Return the (X, Y) coordinate for the center point of the cell that contains the specified text.  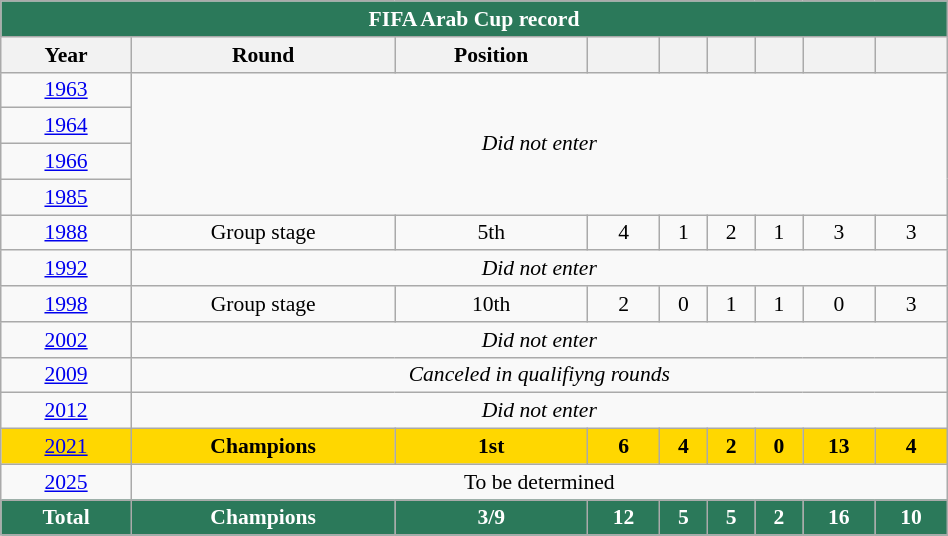
1966 (66, 162)
6 (623, 447)
2025 (66, 482)
12 (623, 518)
To be determined (539, 482)
Round (263, 55)
3/9 (491, 518)
1964 (66, 126)
2021 (66, 447)
2009 (66, 375)
2002 (66, 340)
16 (839, 518)
10th (491, 304)
1998 (66, 304)
Year (66, 55)
1988 (66, 233)
2012 (66, 411)
13 (839, 447)
FIFA Arab Cup record (474, 19)
1992 (66, 269)
Total (66, 518)
Position (491, 55)
1963 (66, 90)
Canceled in qualifiyng rounds (539, 375)
5th (491, 233)
1985 (66, 197)
10 (911, 518)
1st (491, 447)
